Locate the cell with the specified text and output its [x, y] center coordinate. 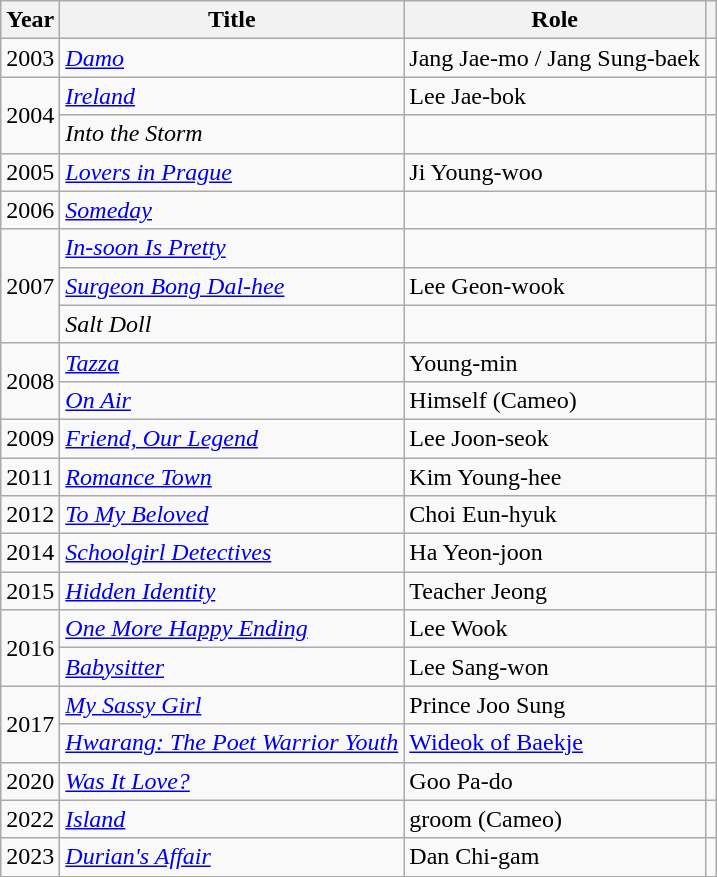
Lee Geon-wook [555, 286]
Lee Joon-seok [555, 438]
2015 [30, 591]
Was It Love? [232, 781]
2012 [30, 515]
2022 [30, 819]
In-soon Is Pretty [232, 248]
Role [555, 20]
Jang Jae-mo / Jang Sung-baek [555, 58]
My Sassy Girl [232, 705]
Schoolgirl Detectives [232, 553]
Babysitter [232, 667]
Surgeon Bong Dal-hee [232, 286]
Tazza [232, 362]
To My Beloved [232, 515]
Ha Yeon-joon [555, 553]
Hwarang: The Poet Warrior Youth [232, 743]
2023 [30, 857]
2017 [30, 724]
Friend, Our Legend [232, 438]
Ji Young-woo [555, 172]
Romance Town [232, 477]
2008 [30, 381]
Young-min [555, 362]
One More Happy Ending [232, 629]
Prince Joo Sung [555, 705]
Year [30, 20]
Salt Doll [232, 324]
Lovers in Prague [232, 172]
Island [232, 819]
2005 [30, 172]
2016 [30, 648]
Hidden Identity [232, 591]
Choi Eun-hyuk [555, 515]
Someday [232, 210]
Wideok of Baekje [555, 743]
2006 [30, 210]
Kim Young-hee [555, 477]
groom (Cameo) [555, 819]
Damo [232, 58]
Himself (Cameo) [555, 400]
2003 [30, 58]
Teacher Jeong [555, 591]
2020 [30, 781]
Lee Jae-bok [555, 96]
Durian's Affair [232, 857]
Goo Pa-do [555, 781]
Ireland [232, 96]
Lee Wook [555, 629]
2009 [30, 438]
Title [232, 20]
2004 [30, 115]
Lee Sang-won [555, 667]
2011 [30, 477]
Dan Chi-gam [555, 857]
Into the Storm [232, 134]
On Air [232, 400]
2014 [30, 553]
2007 [30, 286]
